Extract the [x, y] coordinate from the center of the cell holding the provided text.  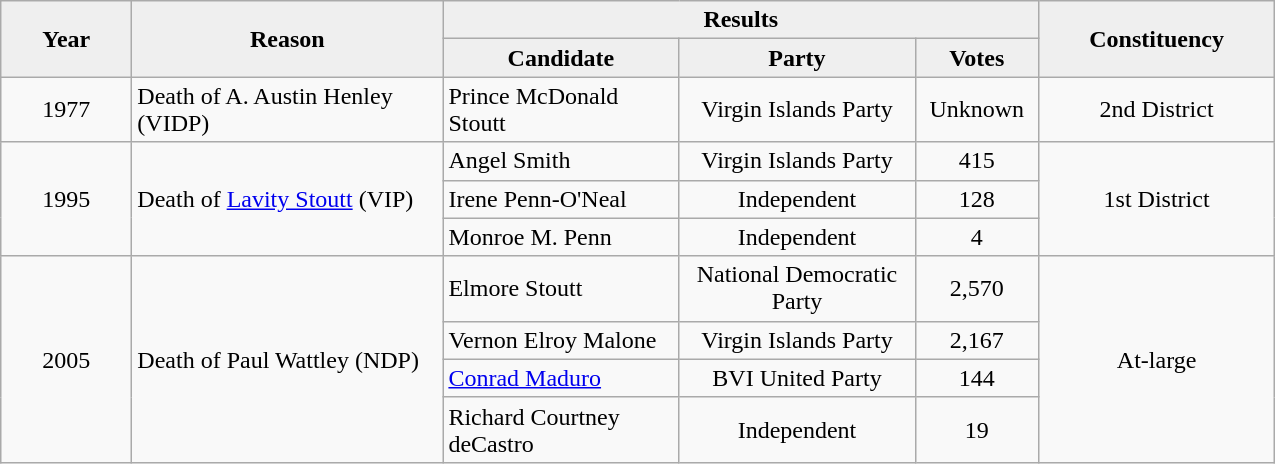
Angel Smith [561, 161]
2,167 [977, 340]
1977 [66, 110]
19 [977, 430]
Irene Penn-O'Neal [561, 199]
144 [977, 378]
Year [66, 39]
1995 [66, 199]
Vernon Elroy Malone [561, 340]
2,570 [977, 288]
Death of A. Austin Henley (VIDP) [288, 110]
415 [977, 161]
4 [977, 237]
Party [797, 58]
Elmore Stoutt [561, 288]
128 [977, 199]
At-large [1157, 359]
Votes [977, 58]
Unknown [977, 110]
2005 [66, 359]
Candidate [561, 58]
2nd District [1157, 110]
1st District [1157, 199]
Constituency [1157, 39]
Conrad Maduro [561, 378]
Richard Courtney deCastro [561, 430]
Reason [288, 39]
Results [741, 20]
BVI United Party [797, 378]
Prince McDonald Stoutt [561, 110]
Death of Lavity Stoutt (VIP) [288, 199]
National Democratic Party [797, 288]
Monroe M. Penn [561, 237]
Death of Paul Wattley (NDP) [288, 359]
